Pinpoint the cell where the given text exists, returning its [X, Y] midpoint coordinate. 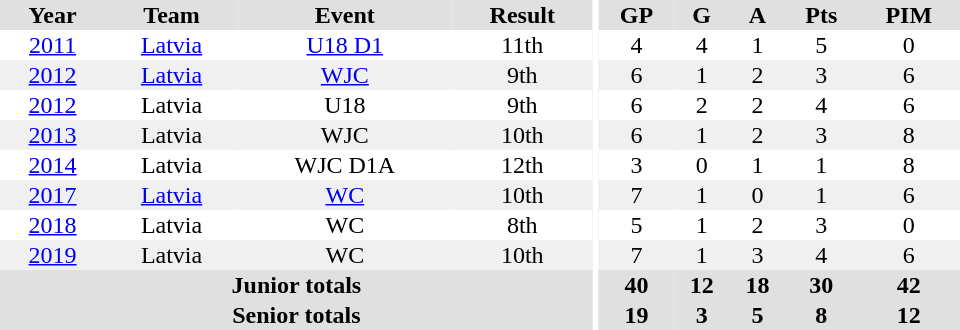
Pts [821, 15]
WJC D1A [345, 165]
30 [821, 285]
19 [636, 315]
2013 [52, 135]
42 [908, 285]
Senior totals [296, 315]
2019 [52, 255]
2014 [52, 165]
U18 [345, 105]
Junior totals [296, 285]
GP [636, 15]
12th [522, 165]
A [758, 15]
Result [522, 15]
2018 [52, 225]
Year [52, 15]
18 [758, 285]
U18 D1 [345, 45]
G [702, 15]
Event [345, 15]
8th [522, 225]
Team [172, 15]
40 [636, 285]
2011 [52, 45]
PIM [908, 15]
2017 [52, 195]
11th [522, 45]
